Return the (x, y) coordinate for the center point of the cell that contains the specified text.  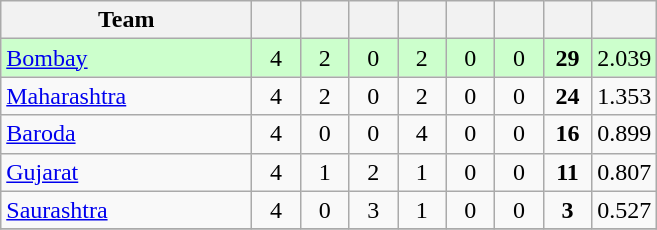
Team (126, 20)
1.353 (624, 96)
Saurashtra (126, 210)
0.527 (624, 210)
0.807 (624, 172)
Gujarat (126, 172)
0.899 (624, 134)
11 (568, 172)
29 (568, 58)
24 (568, 96)
Baroda (126, 134)
16 (568, 134)
2.039 (624, 58)
Bombay (126, 58)
Maharashtra (126, 96)
